Provide the (x, y) coordinate of the cell's center where the given text is located.  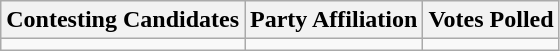
Votes Polled (491, 20)
Contesting Candidates (123, 20)
Party Affiliation (334, 20)
